Capture the cell that displays the provided text and extract its [x, y] central coordinate. 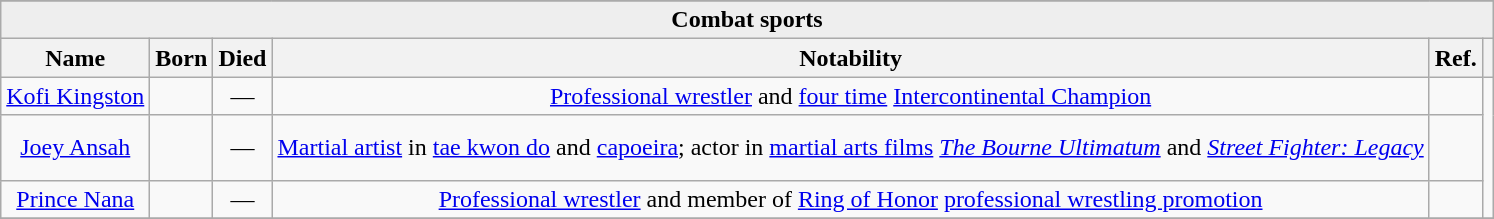
Kofi Kingston [76, 96]
Ref. [1456, 58]
Martial artist in tae kwon do and capoeira; actor in martial arts films The Bourne Ultimatum and Street Fighter: Legacy [850, 148]
Died [242, 58]
Prince Nana [76, 199]
Professional wrestler and member of Ring of Honor professional wrestling promotion [850, 199]
Name [76, 58]
Professional wrestler and four time Intercontinental Champion [850, 96]
Joey Ansah [76, 148]
Born [182, 58]
Notability [850, 58]
Combat sports [748, 20]
